From the cell containing the given text, extract its center point as [X, Y] coordinate. 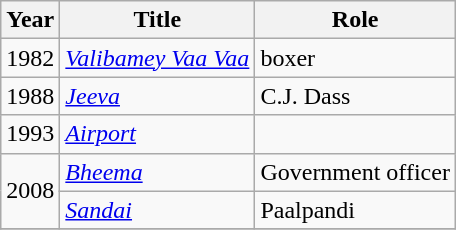
C.J. Dass [356, 96]
1993 [30, 134]
Sandai [158, 210]
Paalpandi [356, 210]
Year [30, 20]
1988 [30, 96]
boxer [356, 58]
Valibamey Vaa Vaa [158, 58]
Title [158, 20]
Bheema [158, 172]
Role [356, 20]
2008 [30, 191]
Jeeva [158, 96]
1982 [30, 58]
Government officer [356, 172]
Airport [158, 134]
